Locate the cell with the specified text and output its (x, y) center coordinate. 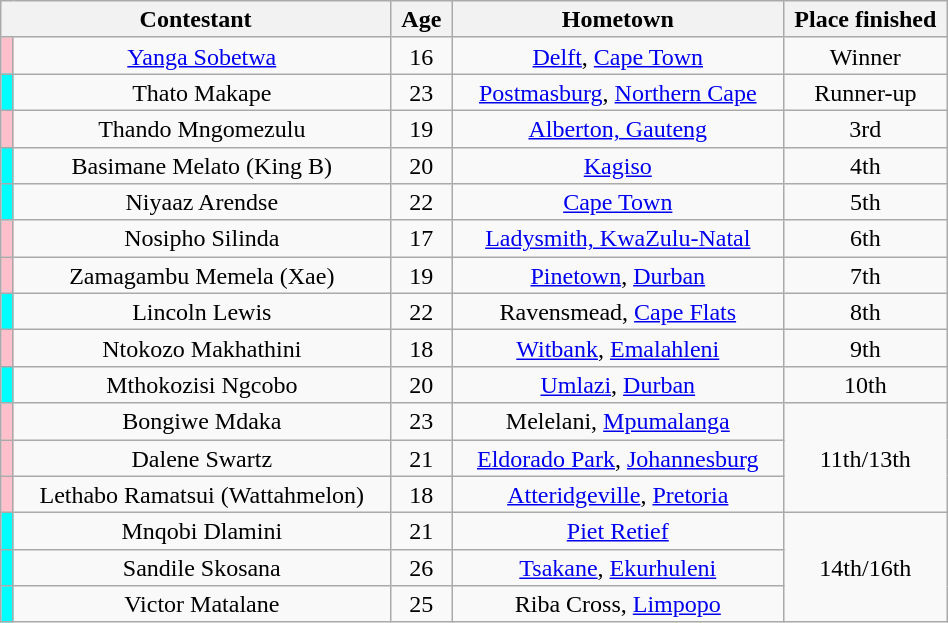
Yanga Sobetwa (202, 56)
Postmasburg, Northern Cape (618, 92)
Sandile Skosana (202, 568)
Riba Cross, Limpopo (618, 604)
Pinetown, Durban (618, 276)
10th (865, 384)
6th (865, 238)
Thato Makape (202, 92)
Delft, Cape Town (618, 56)
Place finished (865, 20)
Ladysmith, KwaZulu-Natal (618, 238)
Witbank, Emalahleni (618, 348)
9th (865, 348)
Thando Mngomezulu (202, 128)
Mthokozisi Ngcobo (202, 384)
16 (421, 56)
Bongiwe Mdaka (202, 422)
Eldorado Park, Johannesburg (618, 458)
Ntokozo Makhathini (202, 348)
Melelani, Mpumalanga (618, 422)
Winner (865, 56)
7th (865, 276)
3rd (865, 128)
Umlazi, Durban (618, 384)
26 (421, 568)
Tsakane, Ekurhuleni (618, 568)
Contestant (196, 20)
Lincoln Lewis (202, 312)
Mnqobi Dlamini (202, 532)
Hometown (618, 20)
Lethabo Ramatsui (Wattahmelon) (202, 494)
14th/16th (865, 568)
Kagiso (618, 166)
Ravensmead, Cape Flats (618, 312)
Basimane Melato (King B) (202, 166)
Alberton, Gauteng (618, 128)
Dalene Swartz (202, 458)
Nosipho Silinda (202, 238)
Runner-up (865, 92)
Age (421, 20)
Cape Town (618, 202)
11th/13th (865, 458)
25 (421, 604)
Piet Retief (618, 532)
17 (421, 238)
4th (865, 166)
Zamagambu Memela (Xae) (202, 276)
8th (865, 312)
Victor Matalane (202, 604)
5th (865, 202)
Atteridgeville, Pretoria (618, 494)
Niyaaz Arendse (202, 202)
